Capture the cell that displays the provided text and extract its (X, Y) central coordinate. 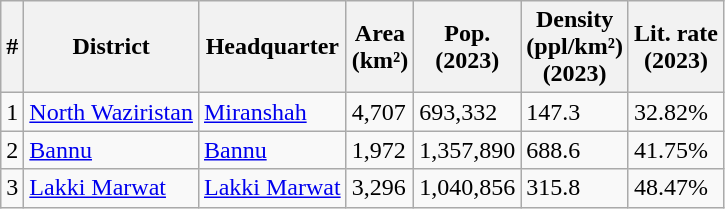
1,357,890 (468, 150)
147.3 (575, 112)
North Waziristan (112, 112)
1,040,856 (468, 188)
1,972 (380, 150)
District (112, 47)
Area(km²) (380, 47)
315.8 (575, 188)
Density(ppl/km²)(2023) (575, 47)
3,296 (380, 188)
32.82% (676, 112)
Headquarter (272, 47)
4,707 (380, 112)
3 (12, 188)
688.6 (575, 150)
Miranshah (272, 112)
2 (12, 150)
41.75% (676, 150)
48.47% (676, 188)
1 (12, 112)
Pop.(2023) (468, 47)
# (12, 47)
693,332 (468, 112)
Lit. rate(2023) (676, 47)
